For the text-containing cell, return its midpoint in [x, y] coordinate format. 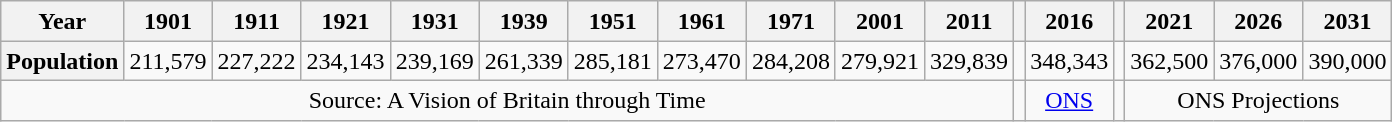
2016 [1070, 21]
279,921 [880, 61]
273,470 [702, 61]
211,579 [168, 61]
1939 [524, 21]
1911 [256, 21]
1961 [702, 21]
348,343 [1070, 61]
261,339 [524, 61]
1971 [790, 21]
2031 [1348, 21]
1901 [168, 21]
1921 [346, 21]
1931 [434, 21]
376,000 [1258, 61]
329,839 [970, 61]
2026 [1258, 21]
ONS Projections [1258, 100]
ONS [1070, 100]
2001 [880, 21]
Year [62, 21]
362,500 [1170, 61]
285,181 [612, 61]
2011 [970, 21]
234,143 [346, 61]
390,000 [1348, 61]
284,208 [790, 61]
227,222 [256, 61]
Population [62, 61]
Source: A Vision of Britain through Time [508, 100]
1951 [612, 21]
2021 [1170, 21]
239,169 [434, 61]
